Extract the [x, y] coordinate from the center of the cell holding the provided text.  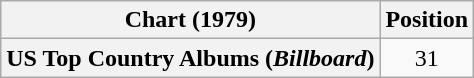
31 [427, 58]
US Top Country Albums (Billboard) [190, 58]
Chart (1979) [190, 20]
Position [427, 20]
